From the cell containing the given text, extract its center point as (x, y) coordinate. 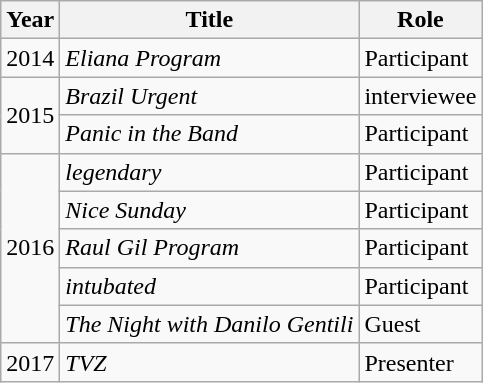
Eliana Program (210, 58)
Role (420, 20)
Nice Sunday (210, 210)
intubated (210, 286)
Raul Gil Program (210, 248)
2015 (30, 115)
Year (30, 20)
TVZ (210, 362)
2017 (30, 362)
legendary (210, 172)
The Night with Danilo Gentili (210, 324)
Brazil Urgent (210, 96)
Presenter (420, 362)
2016 (30, 248)
2014 (30, 58)
Title (210, 20)
interviewee (420, 96)
Guest (420, 324)
Panic in the Band (210, 134)
